Determine the [X, Y] coordinate at the center of the cell enclosing the given text.  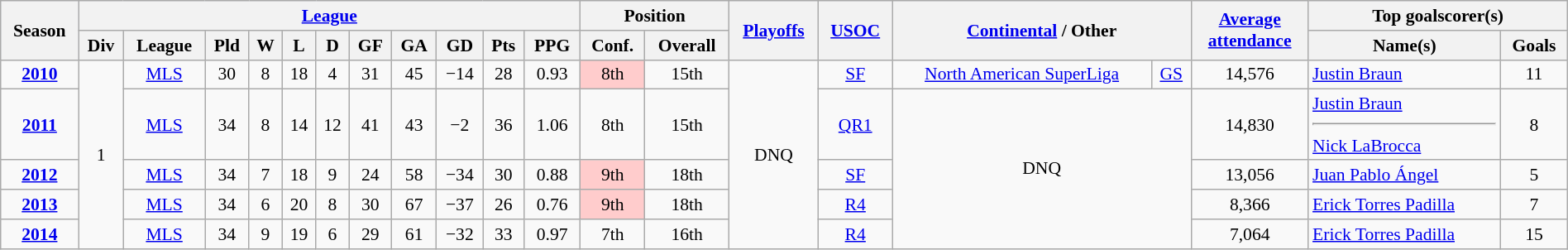
20 [299, 204]
58 [414, 175]
2013 [40, 204]
−32 [460, 234]
Season [40, 30]
5 [1535, 175]
2010 [40, 75]
Juan Pablo Ángel [1404, 175]
Continental / Other [1042, 30]
−34 [460, 175]
33 [504, 234]
13,056 [1250, 175]
Div [101, 46]
61 [414, 234]
Name(s) [1404, 46]
D [332, 46]
15 [1535, 234]
PPG [552, 46]
24 [370, 175]
GS [1171, 75]
W [265, 46]
0.93 [552, 75]
−37 [460, 204]
GD [460, 46]
Conf. [613, 46]
31 [370, 75]
Justin Braun [1404, 75]
36 [504, 125]
0.88 [552, 175]
4 [332, 75]
7th [613, 234]
Pts [504, 46]
Justin Braun Nick LaBrocca [1404, 125]
67 [414, 204]
2014 [40, 234]
QR1 [855, 125]
Average attendance [1250, 30]
Playoffs [774, 30]
19 [299, 234]
14 [299, 125]
29 [370, 234]
1.06 [552, 125]
16th [687, 234]
USOC [855, 30]
Overall [687, 46]
GF [370, 46]
2012 [40, 175]
Pld [227, 46]
Position [655, 16]
12 [332, 125]
14,830 [1250, 125]
GA [414, 46]
11 [1535, 75]
0.97 [552, 234]
North American SuperLiga [1022, 75]
8,366 [1250, 204]
L [299, 46]
0.76 [552, 204]
7,064 [1250, 234]
41 [370, 125]
−14 [460, 75]
43 [414, 125]
−2 [460, 125]
Goals [1535, 46]
1 [101, 154]
2011 [40, 125]
28 [504, 75]
26 [504, 204]
Top goalscorer(s) [1437, 16]
14,576 [1250, 75]
45 [414, 75]
